Capture the cell that displays the provided text and extract its (X, Y) central coordinate. 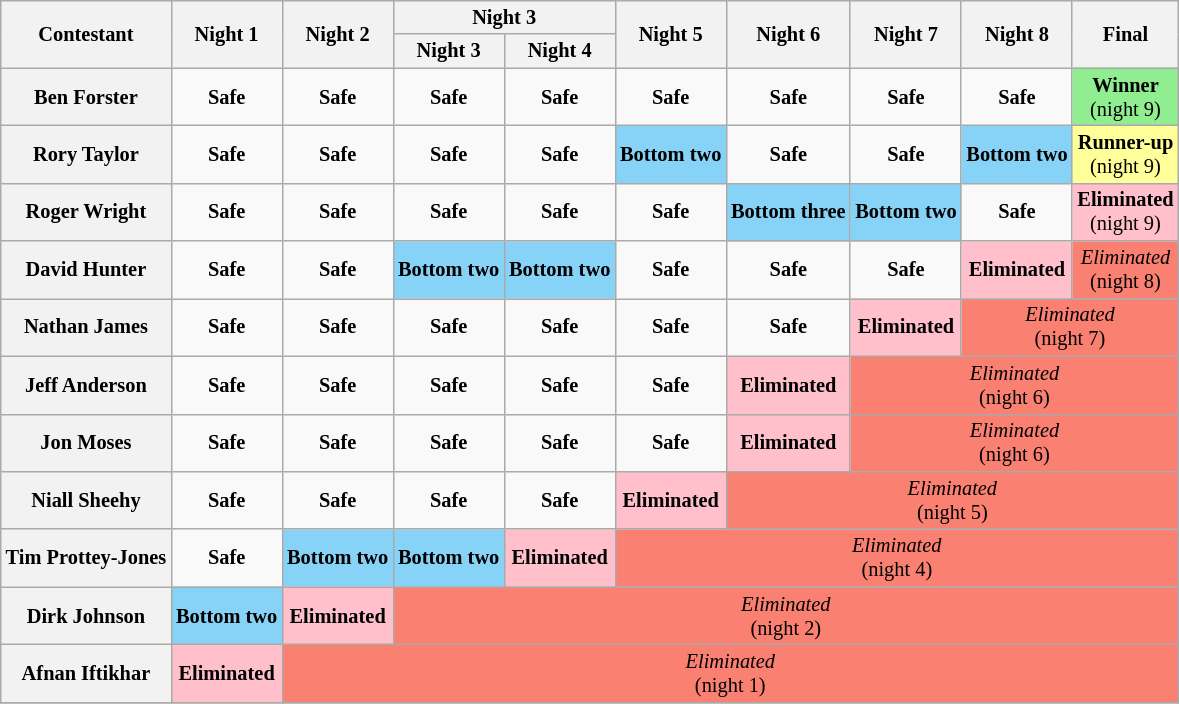
Afnan Iftikhar (86, 673)
Winner(night 9) (1125, 97)
Night 5 (670, 34)
Contestant (86, 34)
Jon Moses (86, 443)
Nathan James (86, 327)
David Hunter (86, 270)
Rory Taylor (86, 154)
Bottom three (788, 212)
Niall Sheehy (86, 500)
Runner-up(night 9) (1125, 154)
Night 8 (1016, 34)
Eliminated(night 8) (1125, 270)
Jeff Anderson (86, 385)
Night 7 (906, 34)
Night 2 (338, 34)
Dirk Johnson (86, 616)
Eliminated(night 7) (1070, 327)
Night 6 (788, 34)
Roger Wright (86, 212)
Eliminated(night 1) (730, 673)
Ben Forster (86, 97)
Eliminated(night 5) (952, 500)
Eliminated(night 9) (1125, 212)
Tim Prottey-Jones (86, 558)
Eliminated(night 4) (896, 558)
Night 1 (226, 34)
Night 4 (560, 51)
Final (1125, 34)
Eliminated(night 2) (786, 616)
